Identify which cell holds the provided text, then report its [X, Y] central coordinate. 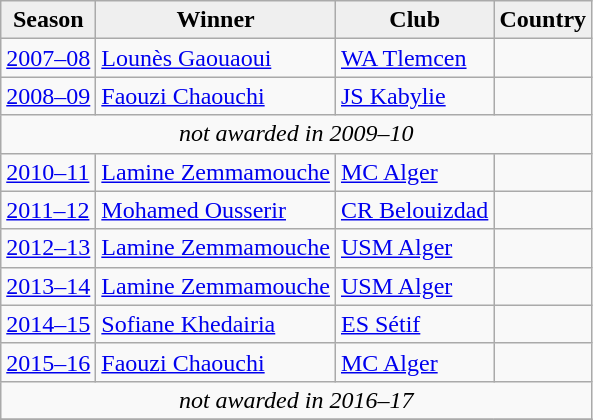
Club [414, 20]
2010–11 [48, 172]
2011–12 [48, 210]
2014–15 [48, 324]
CR Belouizdad [414, 210]
2013–14 [48, 286]
Mohamed Ousserir [216, 210]
2012–13 [48, 248]
2008–09 [48, 96]
JS Kabylie [414, 96]
2015–16 [48, 362]
not awarded in 2016–17 [296, 400]
not awarded in 2009–10 [296, 134]
Season [48, 20]
Lounès Gaouaoui [216, 58]
Sofiane Khedairia [216, 324]
ES Sétif [414, 324]
Winner [216, 20]
WA Tlemcen [414, 58]
2007–08 [48, 58]
Country [543, 20]
